From the cell containing the given text, extract its center point as (X, Y) coordinate. 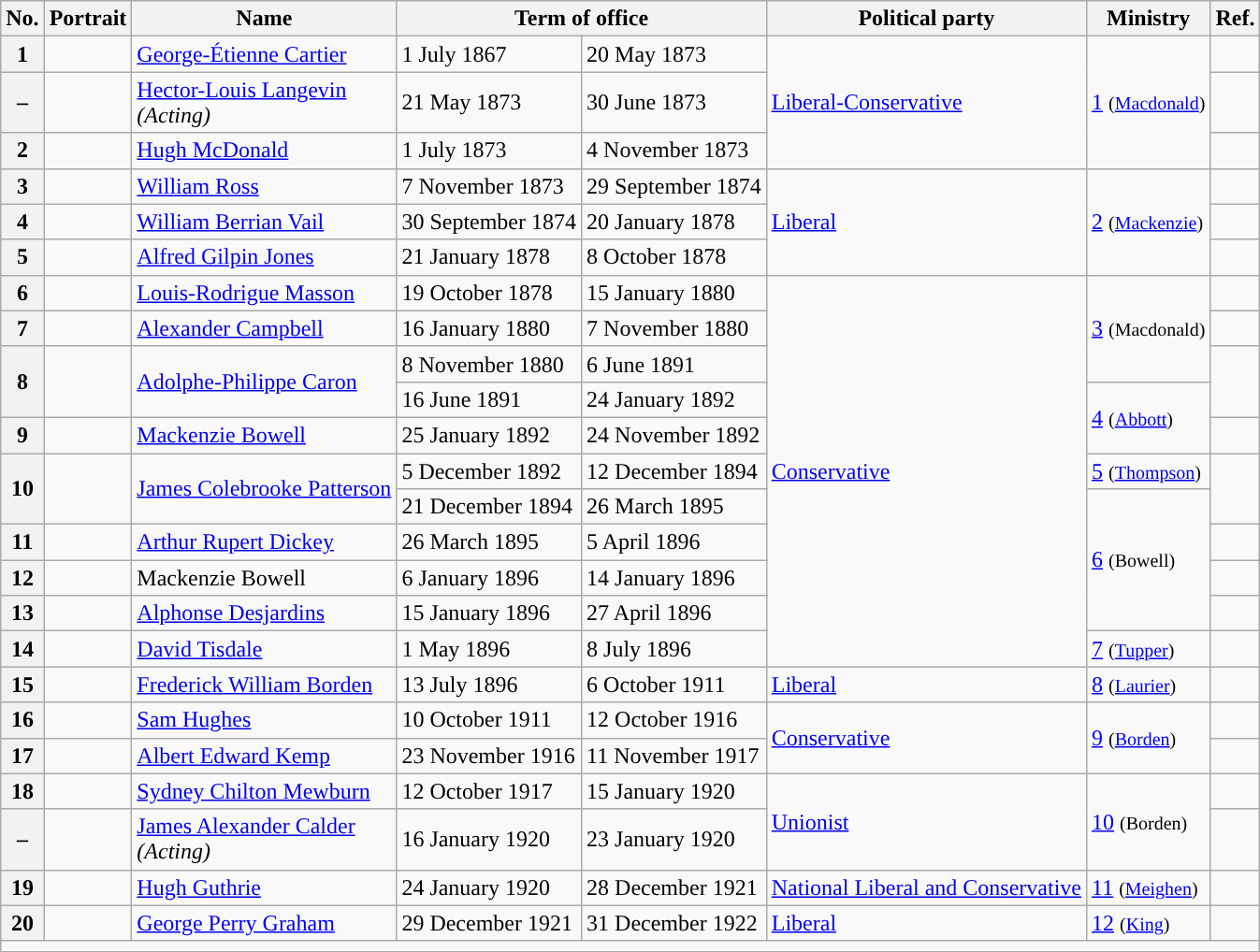
23 January 1920 (674, 840)
15 (22, 685)
4 November 1873 (674, 151)
Political party (926, 19)
25 January 1892 (489, 435)
8 November 1880 (489, 364)
5 April 1896 (674, 542)
16 January 1920 (489, 840)
2 (Mackenzie) (1149, 222)
Louis-Rodrigue Masson (264, 293)
4 (Abbott) (1149, 417)
Portrait (88, 19)
7 November 1880 (674, 328)
12 December 1894 (674, 470)
20 January 1878 (674, 222)
23 November 1916 (489, 756)
8 (22, 382)
Name (264, 19)
15 January 1896 (489, 613)
1 (22, 54)
11 November 1917 (674, 756)
20 (22, 923)
Sydney Chilton Mewburn (264, 791)
18 (22, 791)
30 June 1873 (674, 103)
24 January 1892 (674, 399)
3 (22, 186)
13 (22, 613)
6 (22, 293)
Term of office (582, 19)
19 (22, 887)
21 May 1873 (489, 103)
8 October 1878 (674, 257)
29 December 1921 (489, 923)
George Perry Graham (264, 923)
14 (22, 649)
20 May 1873 (674, 54)
7 (Tupper) (1149, 649)
16 January 1880 (489, 328)
5 (22, 257)
Alexander Campbell (264, 328)
2 (22, 151)
Frederick William Borden (264, 685)
10 October 1911 (489, 720)
4 (22, 222)
11 (Meighen) (1149, 887)
7 (22, 328)
Arthur Rupert Dickey (264, 542)
3 (Macdonald) (1149, 328)
Hugh McDonald (264, 151)
William Berrian Vail (264, 222)
12 October 1916 (674, 720)
12 (22, 578)
David Tisdale (264, 649)
16 (22, 720)
19 October 1878 (489, 293)
6 January 1896 (489, 578)
Sam Hughes (264, 720)
1 May 1896 (489, 649)
Ministry (1149, 19)
21 December 1894 (489, 507)
George-Étienne Cartier (264, 54)
Hugh Guthrie (264, 887)
21 January 1878 (489, 257)
William Ross (264, 186)
1 July 1873 (489, 151)
12 October 1917 (489, 791)
Alfred Gilpin Jones (264, 257)
5 (Thompson) (1149, 470)
15 January 1880 (674, 293)
James Colebrooke Patterson (264, 488)
6 June 1891 (674, 364)
6 (Bowell) (1149, 560)
24 January 1920 (489, 887)
10 (Borden) (1149, 821)
No. (22, 19)
17 (22, 756)
Adolphe-Philippe Caron (264, 382)
National Liberal and Conservative (926, 887)
13 July 1896 (489, 685)
9 (Borden) (1149, 738)
James Alexander Calder(Acting) (264, 840)
28 December 1921 (674, 887)
8 July 1896 (674, 649)
Hector-Louis Langevin(Acting) (264, 103)
30 September 1874 (489, 222)
7 November 1873 (489, 186)
Liberal-Conservative (926, 103)
Unionist (926, 821)
27 April 1896 (674, 613)
24 November 1892 (674, 435)
16 June 1891 (489, 399)
Albert Edward Kemp (264, 756)
5 December 1892 (489, 470)
12 (King) (1149, 923)
8 (Laurier) (1149, 685)
15 January 1920 (674, 791)
31 December 1922 (674, 923)
Alphonse Desjardins (264, 613)
Ref. (1235, 19)
14 January 1896 (674, 578)
11 (22, 542)
29 September 1874 (674, 186)
1 (Macdonald) (1149, 103)
9 (22, 435)
6 October 1911 (674, 685)
1 July 1867 (489, 54)
10 (22, 488)
